Provide the [X, Y] coordinate of the cell's center where the given text is located.  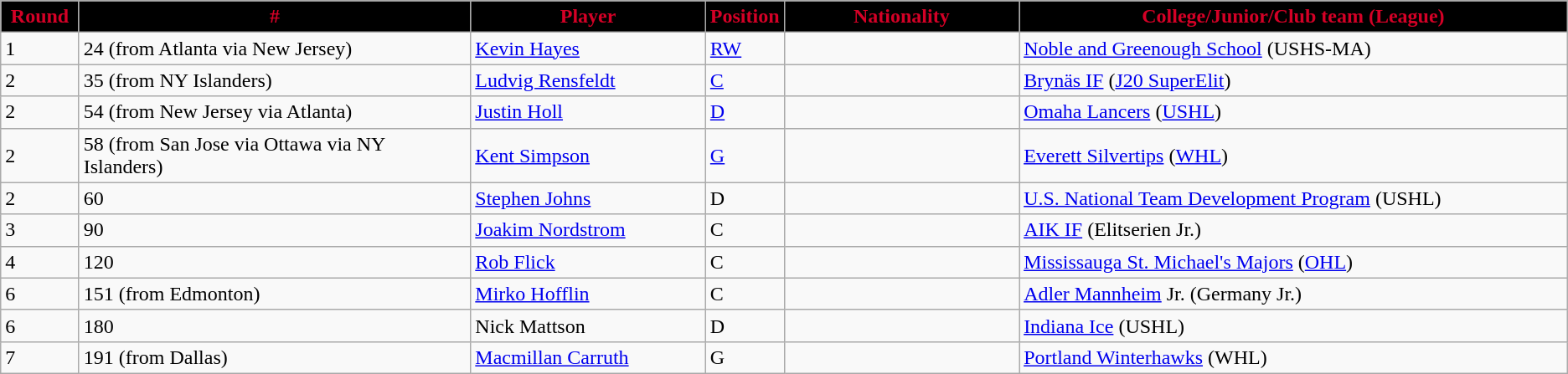
120 [275, 262]
Adler Mannheim Jr. (Germany Jr.) [1293, 294]
7 [40, 357]
1 [40, 49]
Indiana Ice (USHL) [1293, 325]
35 (from NY Islanders) [275, 80]
College/Junior/Club team (League) [1293, 17]
U.S. National Team Development Program (USHL) [1293, 198]
Joakim Nordstrom [588, 230]
Nationality [901, 17]
Everett Silvertips (WHL) [1293, 156]
Brynäs IF (J20 SuperElit) [1293, 80]
Justin Holl [588, 112]
54 (from New Jersey via Atlanta) [275, 112]
Nick Mattson [588, 325]
Mirko Hofflin [588, 294]
180 [275, 325]
RW [745, 49]
Portland Winterhawks (WHL) [1293, 357]
58 (from San Jose via Ottawa via NY Islanders) [275, 156]
Omaha Lancers (USHL) [1293, 112]
Mississauga St. Michael's Majors (OHL) [1293, 262]
3 [40, 230]
4 [40, 262]
AIK IF (Elitserien Jr.) [1293, 230]
90 [275, 230]
151 (from Edmonton) [275, 294]
Kevin Hayes [588, 49]
Kent Simpson [588, 156]
Stephen Johns [588, 198]
Ludvig Rensfeldt [588, 80]
Rob Flick [588, 262]
191 (from Dallas) [275, 357]
# [275, 17]
24 (from Atlanta via New Jersey) [275, 49]
Noble and Greenough School (USHS-MA) [1293, 49]
60 [275, 198]
Position [745, 17]
Macmillan Carruth [588, 357]
Player [588, 17]
Round [40, 17]
